From the cell containing the given text, extract its center point as [X, Y] coordinate. 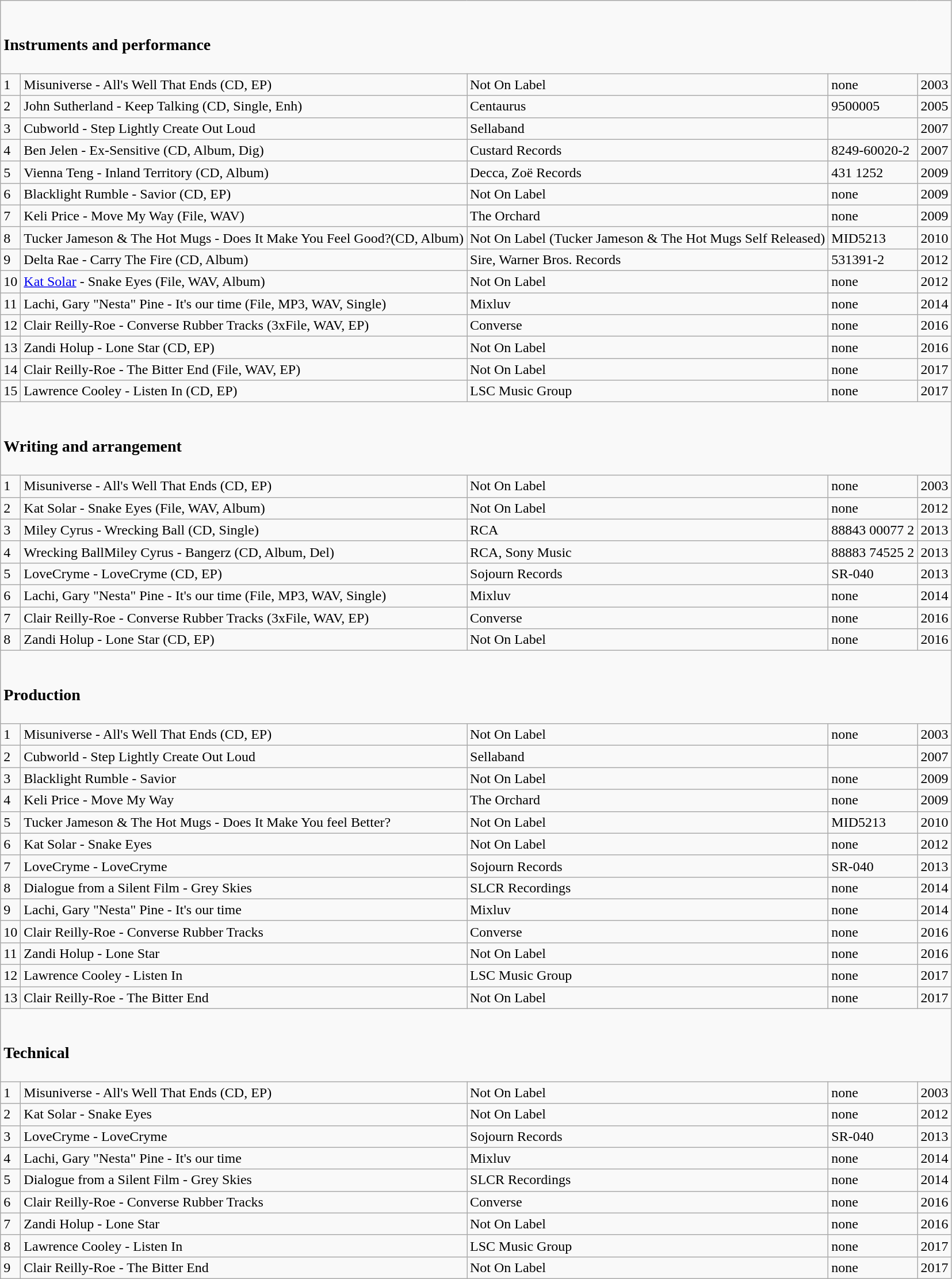
Lawrence Cooley - Listen In (CD, EP) [244, 391]
Tucker Jameson & The Hot Mugs - Does It Make You feel Better? [244, 822]
Instruments and performance [476, 37]
Custard Records [648, 150]
88843 00077 2 [873, 530]
RCA, Sony Music [648, 552]
Writing and arrangement [476, 438]
8249-60020-2 [873, 150]
431 1252 [873, 172]
531391-2 [873, 259]
Clair Reilly-Roe - The Bitter End (File, WAV, EP) [244, 369]
88883 74525 2 [873, 552]
Ben Jelen - Ex-Sensitive (CD, Album, Dig) [244, 150]
Decca, Zoë Records [648, 172]
Technical [476, 1045]
9500005 [873, 106]
LoveCryme - LoveCryme (CD, EP) [244, 574]
Delta Rae - Carry The Fire (CD, Album) [244, 259]
Keli Price - Move My Way [244, 800]
2005 [934, 106]
Wrecking BallMiley Cyrus - Bangerz (CD, Album, Del) [244, 552]
Centaurus [648, 106]
Production [476, 687]
RCA [648, 530]
Not On Label (Tucker Jameson & The Hot Mugs Self Released) [648, 238]
Blacklight Rumble - Savior [244, 778]
Tucker Jameson & The Hot Mugs - Does It Make You Feel Good?(CD, Album) [244, 238]
John Sutherland - Keep Talking (CD, Single, Enh) [244, 106]
Miley Cyrus - Wrecking Ball (CD, Single) [244, 530]
Keli Price - Move My Way (File, WAV) [244, 216]
Sire, Warner Bros. Records [648, 259]
Blacklight Rumble - Savior (CD, EP) [244, 194]
15 [10, 391]
Vienna Teng - Inland Territory (CD, Album) [244, 172]
14 [10, 369]
